Return (x, y) of the center of cell containing provided text 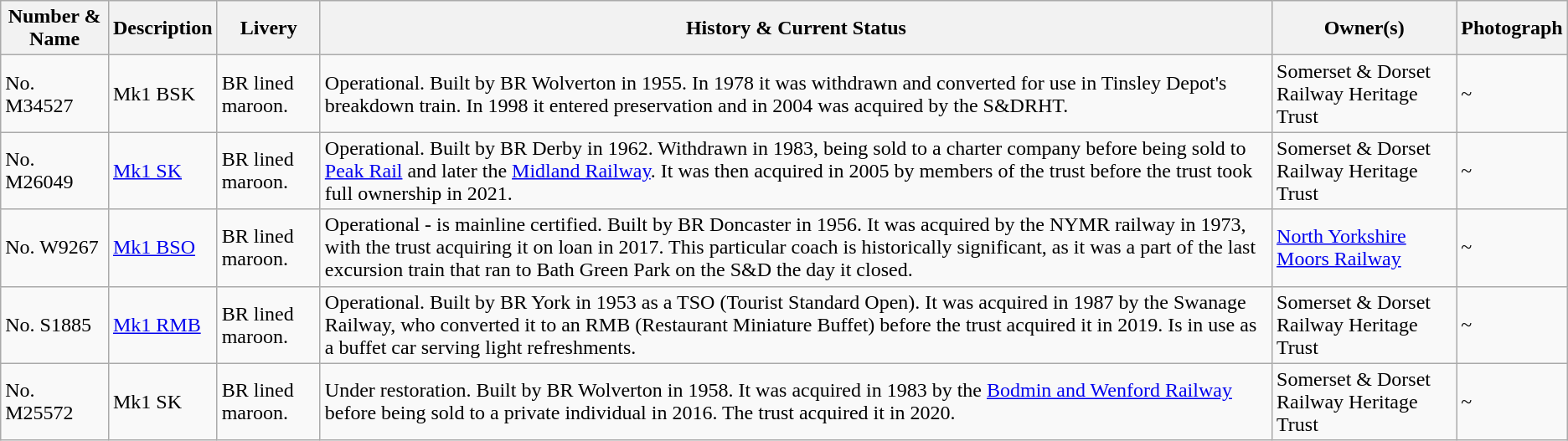
Mk1 BSO (162, 248)
History & Current Status (796, 28)
No. M34527 (55, 94)
Mk1 RMB (162, 325)
No. M25572 (55, 402)
Livery (268, 28)
Number & Name (55, 28)
Description (162, 28)
North Yorkshire Moors Railway (1364, 248)
No. W9267 (55, 248)
No. S1885 (55, 325)
No. M26049 (55, 171)
Photograph (1512, 28)
Owner(s) (1364, 28)
Mk1 BSK (162, 94)
